Find where the given text appears and provide that cell's center as (x, y) coordinate. 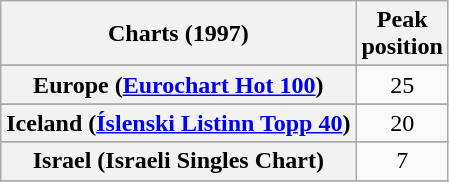
25 (402, 85)
Europe (Eurochart Hot 100) (178, 85)
20 (402, 123)
Peakposition (402, 34)
Israel (Israeli Singles Chart) (178, 161)
Iceland (Íslenski Listinn Topp 40) (178, 123)
7 (402, 161)
Charts (1997) (178, 34)
